Locate the cell with the specified text and output its [x, y] center coordinate. 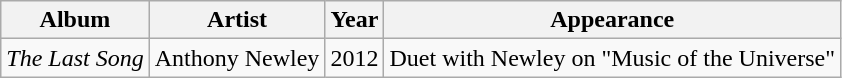
The Last Song [75, 58]
Year [354, 20]
Duet with Newley on "Music of the Universe" [612, 58]
Appearance [612, 20]
Album [75, 20]
Artist [237, 20]
Anthony Newley [237, 58]
2012 [354, 58]
